Output the (x, y) coordinate of the center of the cell containing the given text.  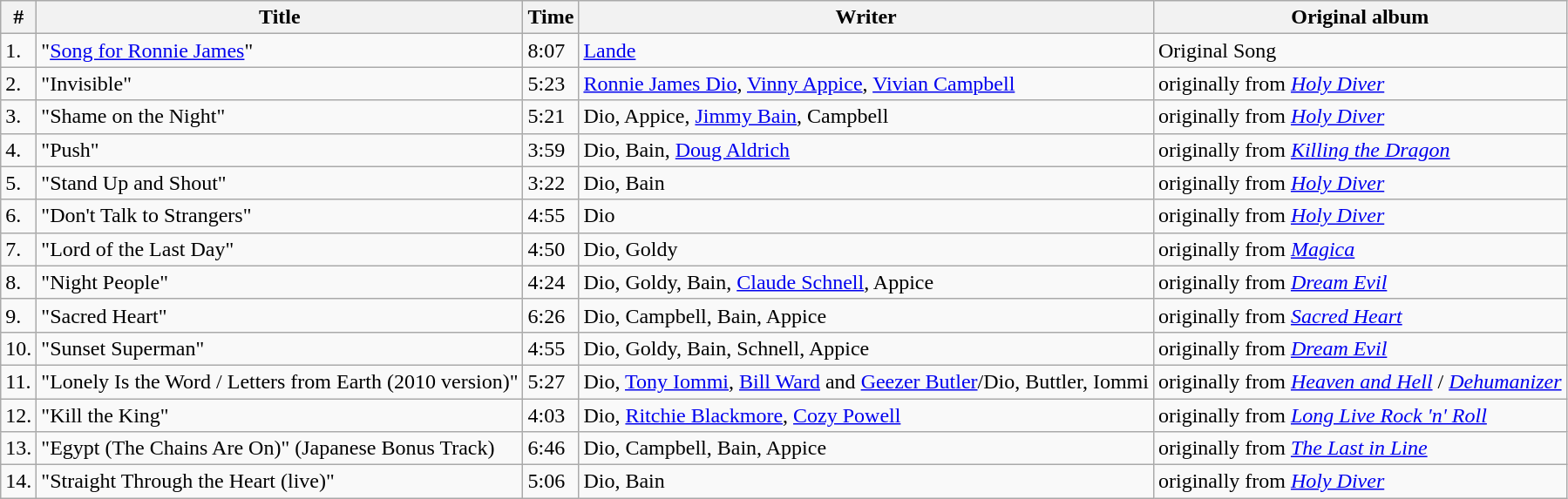
Ronnie James Dio, Vinny Appice, Vivian Campbell (866, 84)
Dio, Appice, Jimmy Bain, Campbell (866, 117)
Original album (1360, 17)
Time (551, 17)
"Lonely Is the Word / Letters from Earth (2010 version)" (280, 381)
"Invisible" (280, 84)
2. (19, 84)
13. (19, 448)
14. (19, 482)
"Sunset Superman" (280, 348)
"Sacred Heart" (280, 315)
Title (280, 17)
6. (19, 216)
"Push" (280, 150)
4:03 (551, 415)
7. (19, 249)
3. (19, 117)
originally from Killing the Dragon (1360, 150)
Original Song (1360, 51)
originally from Sacred Heart (1360, 315)
Writer (866, 17)
originally from Heaven and Hell / Dehumanizer (1360, 381)
4:50 (551, 249)
5. (19, 183)
"Don't Talk to Strangers" (280, 216)
originally from The Last in Line (1360, 448)
3:59 (551, 150)
4:24 (551, 282)
Dio, Bain, Doug Aldrich (866, 150)
"Kill the King" (280, 415)
"Night People" (280, 282)
"Song for Ronnie James" (280, 51)
Dio, Tony Iommi, Bill Ward and Geezer Butler/Dio, Buttler, Iommi (866, 381)
Dio, Goldy, Bain, Claude Schnell, Appice (866, 282)
"Straight Through the Heart (live)" (280, 482)
Dio, Goldy (866, 249)
5:21 (551, 117)
6:46 (551, 448)
11. (19, 381)
3:22 (551, 183)
9. (19, 315)
10. (19, 348)
Dio, Ritchie Blackmore, Cozy Powell (866, 415)
Lande (866, 51)
originally from Long Live Rock 'n' Roll (1360, 415)
Dio, Goldy, Bain, Schnell, Appice (866, 348)
"Egypt (The Chains Are On)" (Japanese Bonus Track) (280, 448)
1. (19, 51)
"Shame on the Night" (280, 117)
5:06 (551, 482)
4. (19, 150)
Dio (866, 216)
originally from Magica (1360, 249)
"Lord of the Last Day" (280, 249)
5:23 (551, 84)
8:07 (551, 51)
5:27 (551, 381)
"Stand Up and Shout" (280, 183)
8. (19, 282)
# (19, 17)
6:26 (551, 315)
12. (19, 415)
